Output the [X, Y] coordinate of the center of the cell containing the given text.  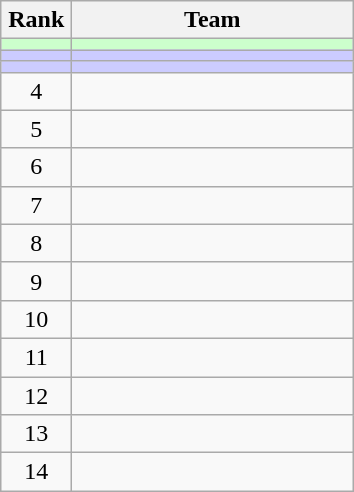
7 [36, 205]
4 [36, 91]
Rank [36, 20]
10 [36, 319]
13 [36, 434]
11 [36, 357]
5 [36, 129]
6 [36, 167]
8 [36, 243]
Team [212, 20]
9 [36, 281]
14 [36, 472]
12 [36, 395]
